Provide the (x, y) coordinate of the cell's center where the given text is located.  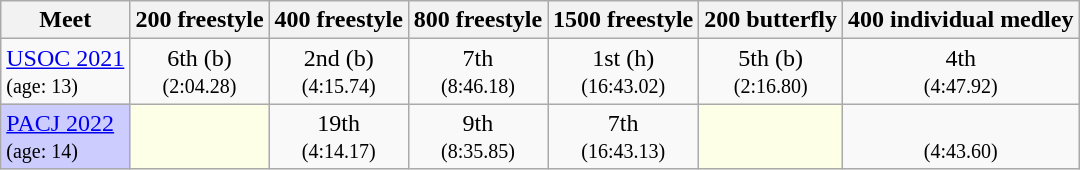
7th(16:43.13) (624, 136)
5th (b)(2:16.80) (771, 72)
400 individual medley (961, 20)
19th(4:14.17) (338, 136)
Meet (66, 20)
200 freestyle (200, 20)
2nd (b)(4:15.74) (338, 72)
1500 freestyle (624, 20)
(4:43.60) (961, 136)
PACJ 2022(age: 14) (66, 136)
1st (h)(16:43.02) (624, 72)
USOC 2021(age: 13) (66, 72)
7th(8:46.18) (478, 72)
200 butterfly (771, 20)
400 freestyle (338, 20)
800 freestyle (478, 20)
4th(4:47.92) (961, 72)
9th(8:35.85) (478, 136)
6th (b)(2:04.28) (200, 72)
